Identify which cell holds the provided text, then report its (x, y) central coordinate. 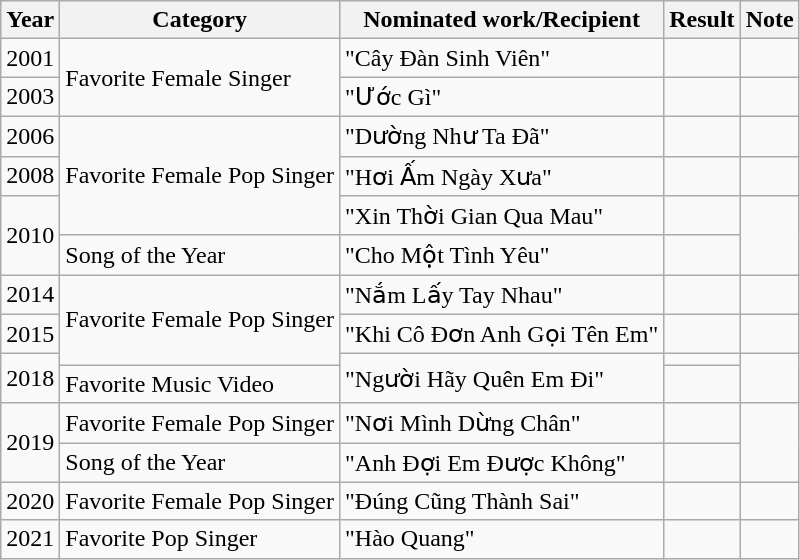
2010 (30, 236)
2021 (30, 539)
2008 (30, 176)
2015 (30, 334)
"Dường Như Ta Đã" (502, 136)
2018 (30, 378)
Favorite Music Video (200, 384)
"Nắm Lấy Tay Nhau" (502, 295)
Nominated work/Recipient (502, 20)
"Cho Một Tình Yêu" (502, 255)
"Nơi Mình Dừng Chân" (502, 423)
"Xin Thời Gian Qua Mau" (502, 216)
"Khi Cô Đơn Anh Gọi Tên Em" (502, 334)
2020 (30, 501)
2019 (30, 442)
"Anh Đợi Em Được Không" (502, 462)
"Người Hãy Quên Em Đi" (502, 378)
"Cây Đàn Sinh Viên" (502, 58)
"Hào Quang" (502, 539)
Favorite Female Singer (200, 78)
Result (702, 20)
2006 (30, 136)
"Hơi Ấm Ngày Xưa" (502, 176)
2001 (30, 58)
2003 (30, 97)
2014 (30, 295)
Note (770, 20)
"Ước Gì" (502, 97)
"Đúng Cũng Thành Sai" (502, 501)
Category (200, 20)
Favorite Pop Singer (200, 539)
Year (30, 20)
